Return the [x, y] coordinate for the center point of the cell that contains the specified text.  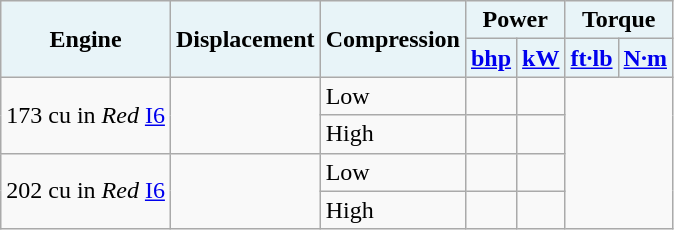
Displacement [245, 39]
ft·lb [592, 58]
bhp [490, 58]
173 cu in Red I6 [86, 115]
Power [515, 20]
202 cu in Red I6 [86, 191]
kW [541, 58]
Engine [86, 39]
N·m [645, 58]
Torque [618, 20]
Compression [392, 39]
